Return [X, Y] of the center of cell containing provided text 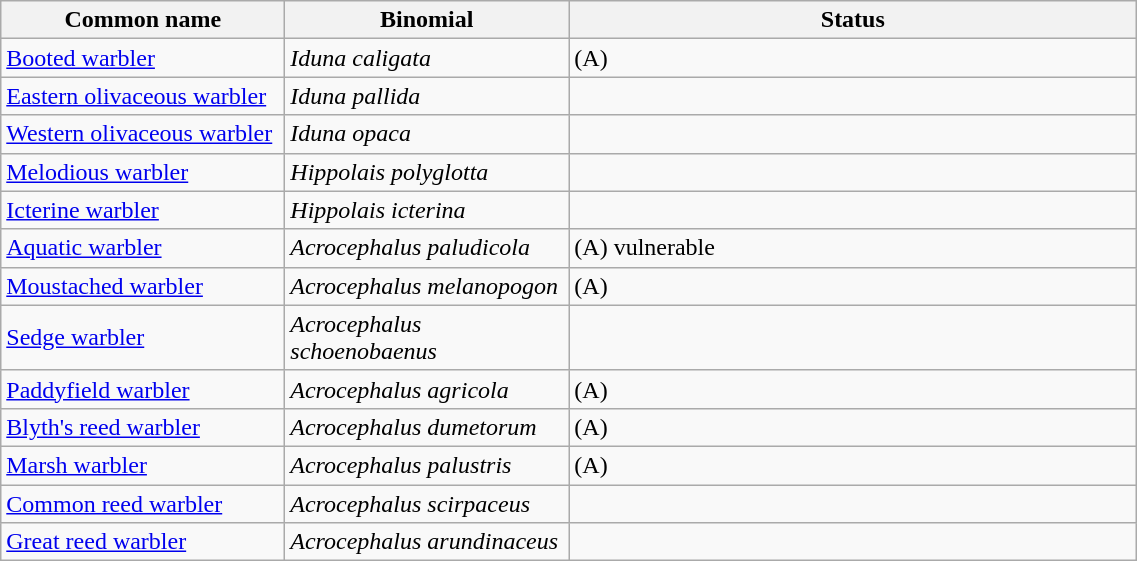
Paddyfield warbler [143, 389]
Western olivaceous warbler [143, 134]
Sedge warbler [143, 338]
Iduna pallida [427, 96]
Hippolais icterina [427, 210]
Acrocephalus dumetorum [427, 427]
Common name [143, 20]
Acrocephalus melanopogon [427, 286]
Icterine warbler [143, 210]
Booted warbler [143, 58]
Common reed warbler [143, 503]
Acrocephalus palustris [427, 465]
Marsh warbler [143, 465]
Iduna caligata [427, 58]
Acrocephalus agricola [427, 389]
Acrocephalus schoenobaenus [427, 338]
Great reed warbler [143, 542]
Eastern olivaceous warbler [143, 96]
Status [853, 20]
Melodious warbler [143, 172]
Aquatic warbler [143, 248]
Hippolais polyglotta [427, 172]
Iduna opaca [427, 134]
Moustached warbler [143, 286]
Blyth's reed warbler [143, 427]
Acrocephalus paludicola [427, 248]
Binomial [427, 20]
Acrocephalus arundinaceus [427, 542]
(A) vulnerable [853, 248]
Acrocephalus scirpaceus [427, 503]
